Identify which cell holds the provided text, then report its (X, Y) central coordinate. 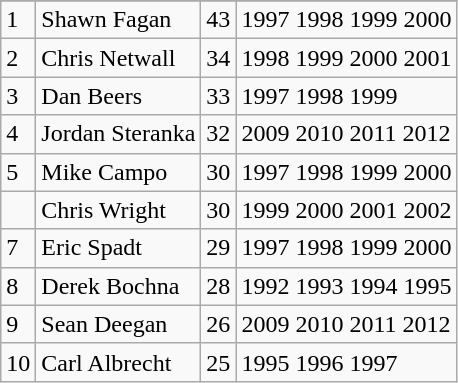
29 (218, 248)
9 (18, 324)
Chris Netwall (118, 58)
33 (218, 96)
1992 1993 1994 1995 (346, 286)
1995 1996 1997 (346, 362)
7 (18, 248)
28 (218, 286)
1999 2000 2001 2002 (346, 210)
4 (18, 134)
Chris Wright (118, 210)
Mike Campo (118, 172)
32 (218, 134)
5 (18, 172)
Dan Beers (118, 96)
Shawn Fagan (118, 20)
26 (218, 324)
Sean Deegan (118, 324)
25 (218, 362)
2 (18, 58)
10 (18, 362)
Jordan Steranka (118, 134)
3 (18, 96)
1 (18, 20)
43 (218, 20)
1998 1999 2000 2001 (346, 58)
34 (218, 58)
8 (18, 286)
Carl Albrecht (118, 362)
1997 1998 1999 (346, 96)
Eric Spadt (118, 248)
Derek Bochna (118, 286)
